Identify which cell holds the provided text, then report its (X, Y) central coordinate. 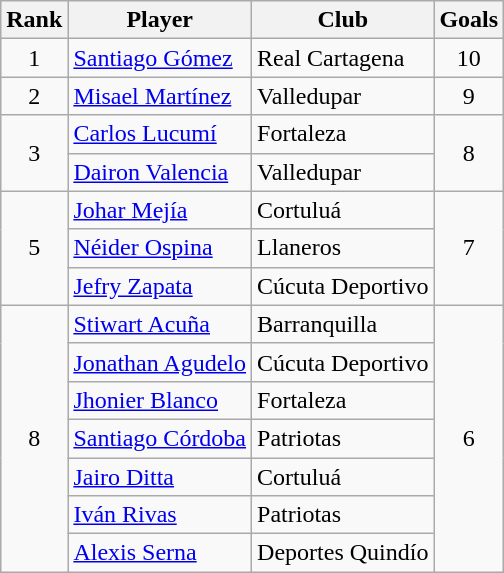
Player (160, 20)
Santiago Córdoba (160, 438)
5 (34, 248)
Rank (34, 20)
Alexis Serna (160, 553)
2 (34, 96)
Iván Rivas (160, 515)
Dairon Valencia (160, 172)
Club (343, 20)
Johar Mejía (160, 210)
Jhonier Blanco (160, 400)
Santiago Gómez (160, 58)
Stiwart Acuña (160, 324)
Barranquilla (343, 324)
Néider Ospina (160, 248)
1 (34, 58)
7 (469, 248)
3 (34, 153)
Goals (469, 20)
6 (469, 438)
Jairo Ditta (160, 477)
Carlos Lucumí (160, 134)
Jefry Zapata (160, 286)
Misael Martínez (160, 96)
9 (469, 96)
Llaneros (343, 248)
Real Cartagena (343, 58)
Jonathan Agudelo (160, 362)
10 (469, 58)
Deportes Quindío (343, 553)
